Return the (x, y) coordinate for the center point of the cell that contains the specified text.  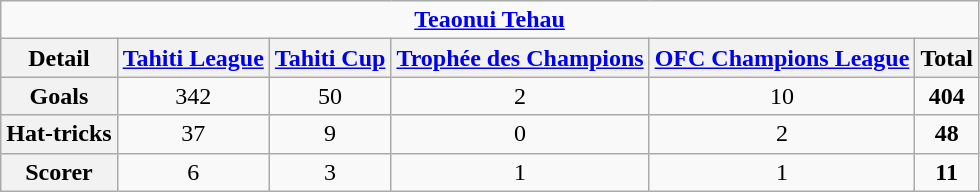
Tahiti League (193, 58)
50 (330, 96)
404 (947, 96)
Hat-tricks (59, 134)
11 (947, 172)
37 (193, 134)
Teaonui Tehau (490, 20)
Tahiti Cup (330, 58)
Detail (59, 58)
0 (520, 134)
48 (947, 134)
Goals (59, 96)
342 (193, 96)
Scorer (59, 172)
Total (947, 58)
6 (193, 172)
Trophée des Champions (520, 58)
OFC Champions League (782, 58)
3 (330, 172)
9 (330, 134)
10 (782, 96)
